For the text-containing cell, return its midpoint in [x, y] coordinate format. 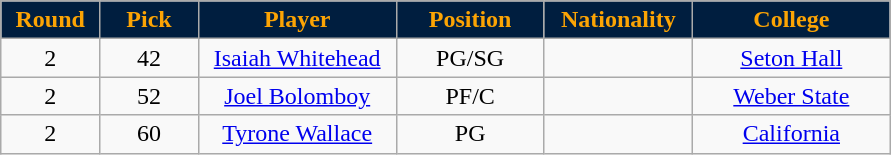
Seton Hall [791, 58]
Position [470, 20]
60 [150, 134]
PG/SG [470, 58]
Tyrone Wallace [297, 134]
Weber State [791, 96]
PF/C [470, 96]
Pick [150, 20]
52 [150, 96]
42 [150, 58]
Joel Bolomboy [297, 96]
PG [470, 134]
Round [50, 20]
Player [297, 20]
Nationality [618, 20]
Isaiah Whitehead [297, 58]
College [791, 20]
California [791, 134]
